Extract the (x, y) coordinate from the center of the cell holding the provided text.  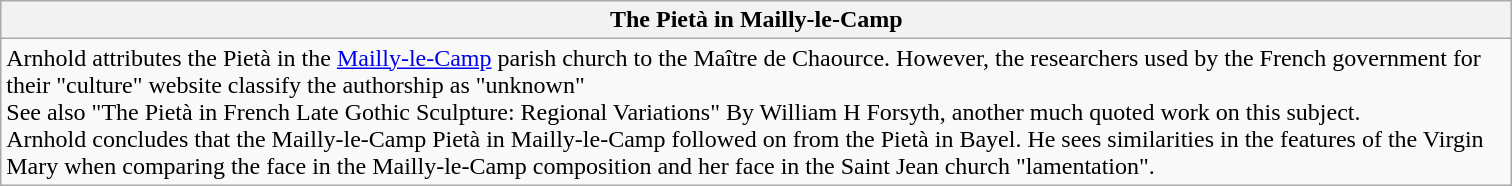
The Pietà in Mailly-le-Camp (756, 20)
